Extract the [X, Y] coordinate from the center of the cell holding the provided text.  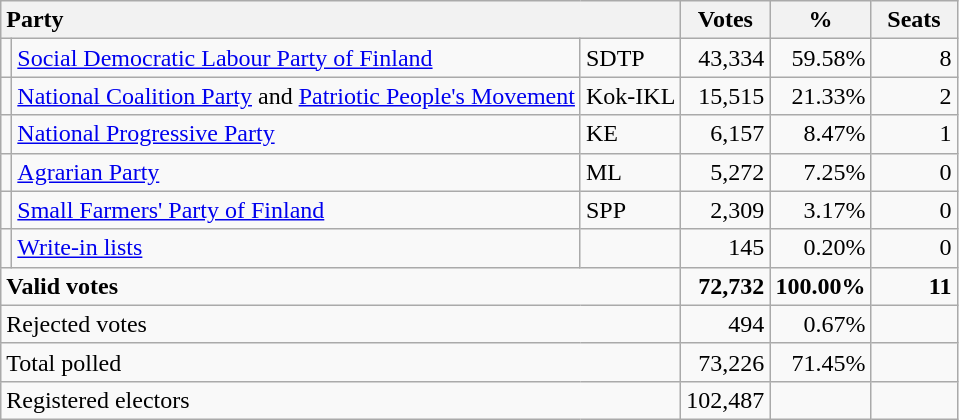
KE [630, 134]
100.00% [820, 286]
2,309 [726, 210]
5,272 [726, 172]
0.20% [820, 248]
73,226 [726, 362]
Seats [914, 20]
2 [914, 96]
7.25% [820, 172]
6,157 [726, 134]
Registered electors [341, 400]
1 [914, 134]
Small Farmers' Party of Finland [296, 210]
Total polled [341, 362]
102,487 [726, 400]
8 [914, 58]
145 [726, 248]
21.33% [820, 96]
Kok-IKL [630, 96]
15,515 [726, 96]
% [820, 20]
Write-in lists [296, 248]
8.47% [820, 134]
Agrarian Party [296, 172]
National Progressive Party [296, 134]
Votes [726, 20]
Valid votes [341, 286]
71.45% [820, 362]
3.17% [820, 210]
72,732 [726, 286]
National Coalition Party and Patriotic People's Movement [296, 96]
SDTP [630, 58]
494 [726, 324]
ML [630, 172]
11 [914, 286]
0.67% [820, 324]
SPP [630, 210]
59.58% [820, 58]
Rejected votes [341, 324]
43,334 [726, 58]
Social Democratic Labour Party of Finland [296, 58]
Party [341, 20]
